Return the (x, y) coordinate for the center point of the cell that contains the specified text.  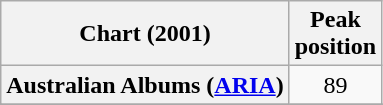
Peakposition (335, 34)
Australian Albums (ARIA) (145, 85)
Chart (2001) (145, 34)
89 (335, 85)
